Return (x, y) of the center of cell containing provided text 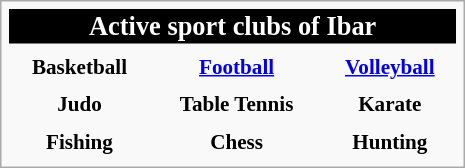
Karate (390, 104)
Chess (237, 141)
Hunting (390, 141)
Table Tennis (237, 104)
Active sport clubs of Ibar (232, 26)
Football (237, 66)
Volleyball (390, 66)
Judo (80, 104)
Fishing (80, 141)
Basketball (80, 66)
